Provide the (x, y) coordinate of the cell's center where the given text is located.  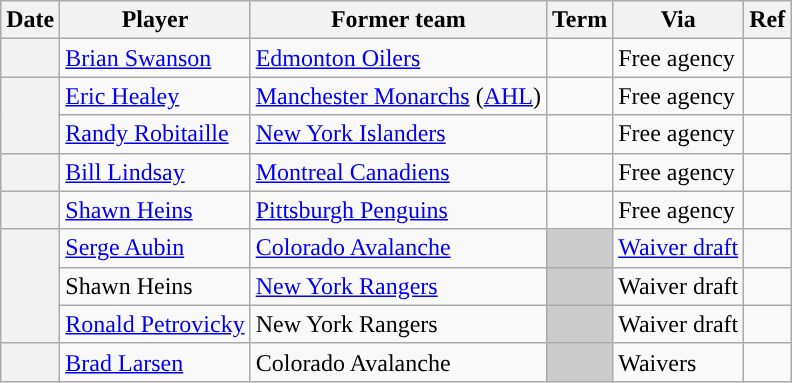
Waivers (678, 362)
New York Islanders (398, 134)
Manchester Monarchs (AHL) (398, 96)
Pittsburgh Penguins (398, 210)
Brad Larsen (155, 362)
Player (155, 20)
Montreal Canadiens (398, 172)
Ref (768, 20)
Brian Swanson (155, 58)
Serge Aubin (155, 248)
Via (678, 20)
Ronald Petrovicky (155, 324)
Term (579, 20)
Eric Healey (155, 96)
Date (30, 20)
Former team (398, 20)
Edmonton Oilers (398, 58)
Randy Robitaille (155, 134)
Bill Lindsay (155, 172)
